Determine the [X, Y] coordinate at the center of the cell enclosing the given text.  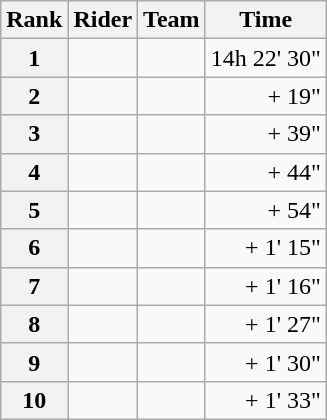
Rank [34, 20]
8 [34, 324]
1 [34, 58]
+ 19" [266, 96]
2 [34, 96]
3 [34, 134]
9 [34, 362]
+ 1' 33" [266, 400]
+ 54" [266, 210]
14h 22' 30" [266, 58]
+ 1' 15" [266, 248]
5 [34, 210]
6 [34, 248]
4 [34, 172]
Team [172, 20]
+ 1' 30" [266, 362]
+ 1' 16" [266, 286]
10 [34, 400]
Rider [103, 20]
7 [34, 286]
+ 39" [266, 134]
+ 44" [266, 172]
+ 1' 27" [266, 324]
Time [266, 20]
